Search for the cell housing the specified text and yield its (x, y) center coordinate. 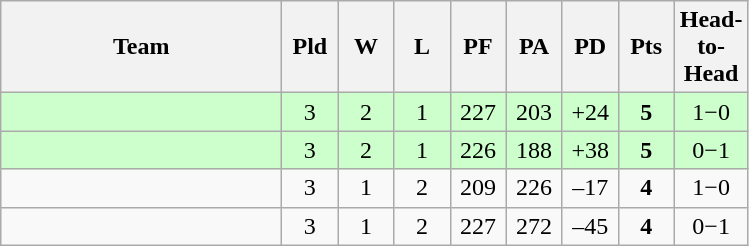
W (366, 47)
–17 (590, 188)
203 (534, 112)
Pts (646, 47)
Pld (310, 47)
PD (590, 47)
+38 (590, 150)
+24 (590, 112)
209 (478, 188)
PA (534, 47)
188 (534, 150)
272 (534, 226)
Team (142, 47)
L (422, 47)
–45 (590, 226)
Head-to-Head (711, 47)
PF (478, 47)
